Provide the [x, y] coordinate of the cell's center where the given text is located.  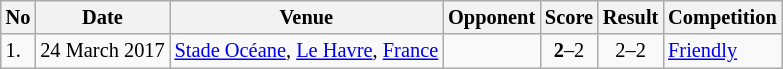
Friendly [722, 51]
Date [102, 17]
Venue [307, 17]
Opponent [492, 17]
Competition [722, 17]
Stade Océane, Le Havre, France [307, 51]
Result [630, 17]
Score [569, 17]
No [18, 17]
1. [18, 51]
24 March 2017 [102, 51]
